Find where the given text appears and provide that cell's center as (X, Y) coordinate. 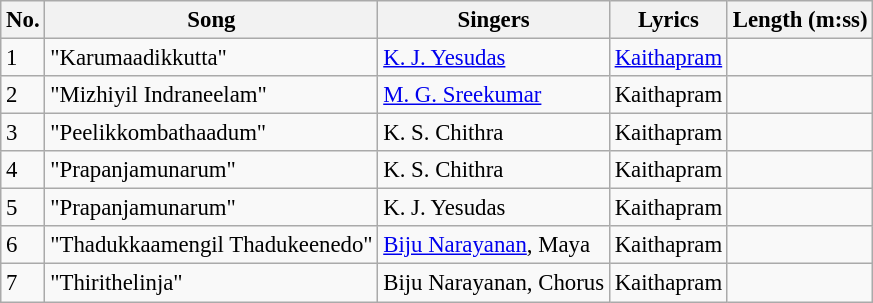
6 (23, 245)
"Karumaadikkutta" (212, 58)
No. (23, 20)
"Mizhiyil Indraneelam" (212, 95)
5 (23, 208)
Lyrics (668, 20)
Singers (494, 20)
Biju Narayanan, Maya (494, 245)
1 (23, 58)
"Peelikkombathaadum" (212, 133)
M. G. Sreekumar (494, 95)
"Thirithelinja" (212, 283)
7 (23, 283)
Biju Narayanan, Chorus (494, 283)
"Thadukkaamengil Thadukeenedo" (212, 245)
Length (m:ss) (800, 20)
3 (23, 133)
2 (23, 95)
4 (23, 170)
Song (212, 20)
